Capture the cell that displays the provided text and extract its [X, Y] central coordinate. 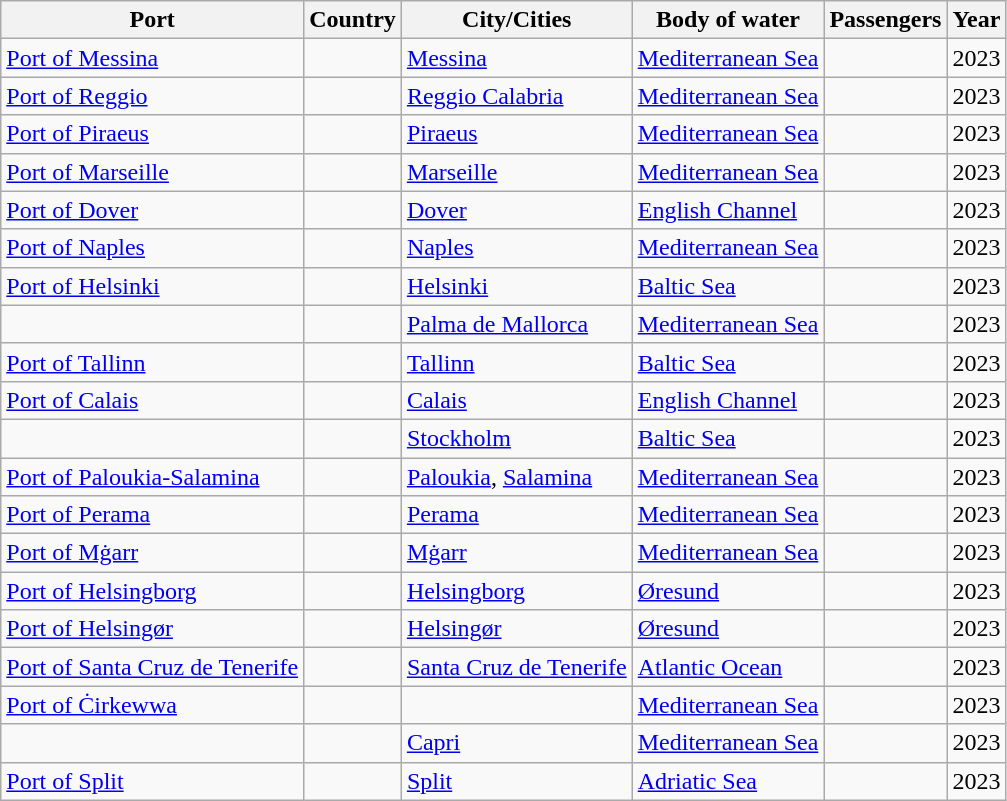
Port [152, 20]
Helsinki [516, 286]
Split [516, 781]
Port of Helsingør [152, 629]
Palma de Mallorca [516, 324]
Port of Helsinki [152, 286]
Port of Messina [152, 58]
Messina [516, 58]
Helsingør [516, 629]
Perama [516, 515]
Port of Piraeus [152, 134]
Port of Ċirkewwa [152, 705]
Port of Santa Cruz de Tenerife [152, 667]
Body of water [728, 20]
Country [353, 20]
Marseille [516, 172]
Adriatic Sea [728, 781]
Port of Paloukia-Salamina [152, 477]
Stockholm [516, 438]
Port of Helsingborg [152, 591]
Port of Dover [152, 210]
Port of Tallinn [152, 362]
City/Cities [516, 20]
Helsingborg [516, 591]
Atlantic Ocean [728, 667]
Santa Cruz de Tenerife [516, 667]
Port of Marseille [152, 172]
Year [976, 20]
Port of Reggio [152, 96]
Tallinn [516, 362]
Capri [516, 743]
Port of Naples [152, 248]
Port of Calais [152, 400]
Port of Perama [152, 515]
Piraeus [516, 134]
Calais [516, 400]
Reggio Calabria [516, 96]
Mġarr [516, 553]
Dover [516, 210]
Port of Mġarr [152, 553]
Port of Split [152, 781]
Paloukia, Salamina [516, 477]
Naples [516, 248]
Passengers [886, 20]
